Return the [x, y] coordinate for the center point of the cell that contains the specified text.  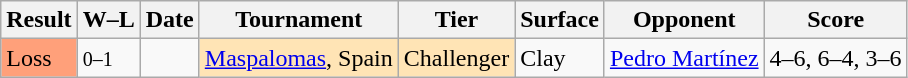
Clay [560, 58]
Score [836, 20]
Tier [456, 20]
Date [170, 20]
Opponent [684, 20]
Challenger [456, 58]
Tournament [298, 20]
Loss [39, 58]
4–6, 6–4, 3–6 [836, 58]
Surface [560, 20]
Pedro Martínez [684, 58]
W–L [108, 20]
Result [39, 20]
0–1 [108, 58]
Maspalomas, Spain [298, 58]
